Search for the cell housing the specified text and yield its [X, Y] center coordinate. 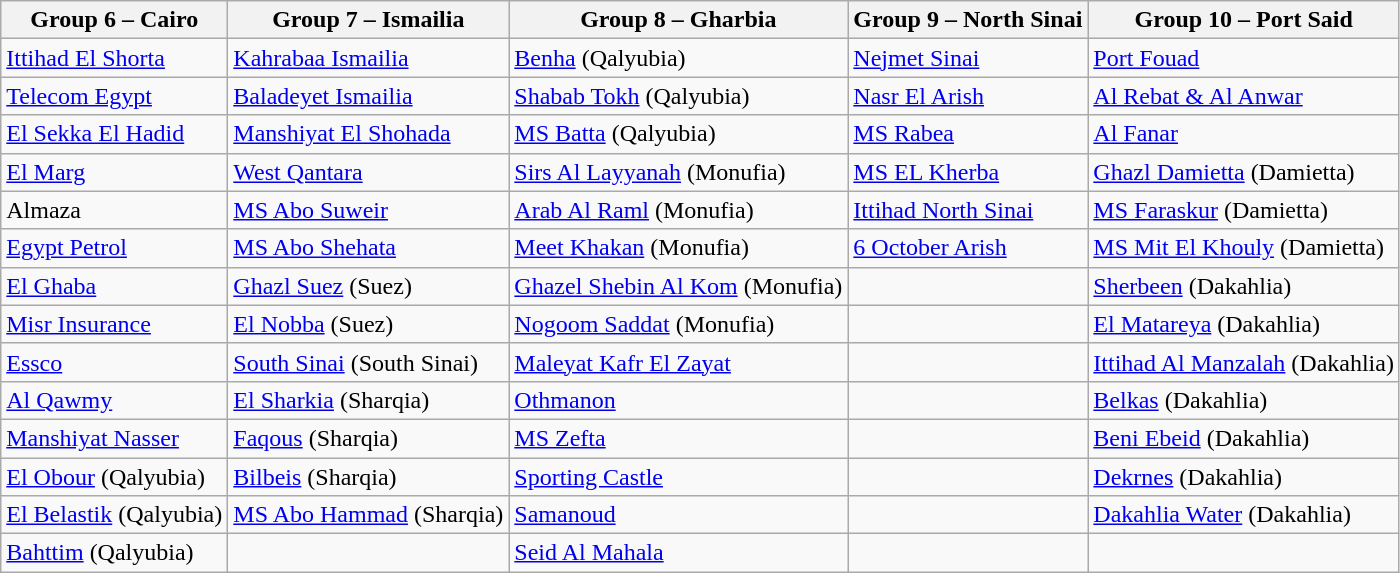
Baladeyet Ismailia [368, 96]
Group 6 – Cairo [114, 20]
Manshiyat Nasser [114, 438]
South Sinai (South Sinai) [368, 362]
Kahrabaa Ismailia [368, 58]
Essco [114, 362]
Ghazel Shebin Al Kom (Monufia) [678, 286]
Port Fouad [1244, 58]
Egypt Petrol [114, 248]
Ghazl Damietta (Damietta) [1244, 172]
West Qantara [368, 172]
MS Abo Suweir [368, 210]
Nogoom Saddat (Monufia) [678, 324]
6 October Arish [968, 248]
Group 7 – Ismailia [368, 20]
Dekrnes (Dakahlia) [1244, 477]
Meet Khakan (Monufia) [678, 248]
Sherbeen (Dakahlia) [1244, 286]
Beni Ebeid (Dakahlia) [1244, 438]
Faqous (Sharqia) [368, 438]
Shabab Tokh (Qalyubia) [678, 96]
Al Fanar [1244, 134]
Ittihad North Sinai [968, 210]
Seid Al Mahala [678, 553]
Belkas (Dakahlia) [1244, 400]
Bahttim (Qalyubia) [114, 553]
MS Faraskur (Damietta) [1244, 210]
El Marg [114, 172]
Misr Insurance [114, 324]
MS Mit El Khouly (Damietta) [1244, 248]
Group 10 – Port Said [1244, 20]
El Sharkia (Sharqia) [368, 400]
MS Abo Shehata [368, 248]
Ittihad El Shorta [114, 58]
El Nobba (Suez) [368, 324]
MS Rabea [968, 134]
Telecom Egypt [114, 96]
Sirs Al Layyanah (Monufia) [678, 172]
MS EL Kherba [968, 172]
Group 9 – North Sinai [968, 20]
Almaza [114, 210]
Ghazl Suez (Suez) [368, 286]
Maleyat Kafr El Zayat [678, 362]
Ittihad Al Manzalah (Dakahlia) [1244, 362]
El Obour (Qalyubia) [114, 477]
El Sekka El Hadid [114, 134]
Dakahlia Water (Dakahlia) [1244, 515]
Othmanon [678, 400]
Al Rebat & Al Anwar [1244, 96]
Nejmet Sinai [968, 58]
Group 8 – Gharbia [678, 20]
Sporting Castle [678, 477]
Bilbeis (Sharqia) [368, 477]
Samanoud [678, 515]
MS Batta (Qalyubia) [678, 134]
Manshiyat El Shohada [368, 134]
MS Abo Hammad (Sharqia) [368, 515]
Nasr El Arish [968, 96]
El Belastik (Qalyubia) [114, 515]
MS Zefta [678, 438]
Arab Al Raml (Monufia) [678, 210]
Al Qawmy [114, 400]
Benha (Qalyubia) [678, 58]
El Matareya (Dakahlia) [1244, 324]
El Ghaba [114, 286]
